Determine the [X, Y] coordinate at the center of the cell enclosing the given text.  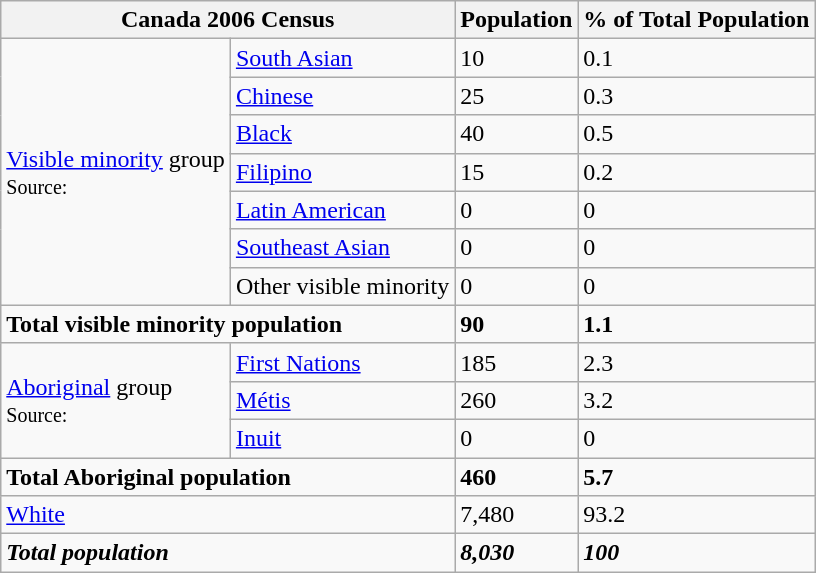
Other visible minority [342, 286]
First Nations [342, 362]
Canada 2006 Census [228, 20]
460 [516, 477]
White [228, 515]
93.2 [696, 515]
Visible minority groupSource: [116, 172]
2.3 [696, 362]
0.2 [696, 172]
Total visible minority population [228, 324]
Aboriginal groupSource: [116, 400]
Filipino [342, 172]
7,480 [516, 515]
15 [516, 172]
Métis [342, 400]
185 [516, 362]
Chinese [342, 96]
25 [516, 96]
Southeast Asian [342, 248]
1.1 [696, 324]
0.3 [696, 96]
40 [516, 134]
Total population [228, 553]
10 [516, 58]
Population [516, 20]
Black [342, 134]
5.7 [696, 477]
South Asian [342, 58]
0.1 [696, 58]
% of Total Population [696, 20]
90 [516, 324]
Inuit [342, 438]
8,030 [516, 553]
0.5 [696, 134]
3.2 [696, 400]
260 [516, 400]
100 [696, 553]
Latin American [342, 210]
Total Aboriginal population [228, 477]
